Extract the [x, y] coordinate from the center of the cell holding the provided text.  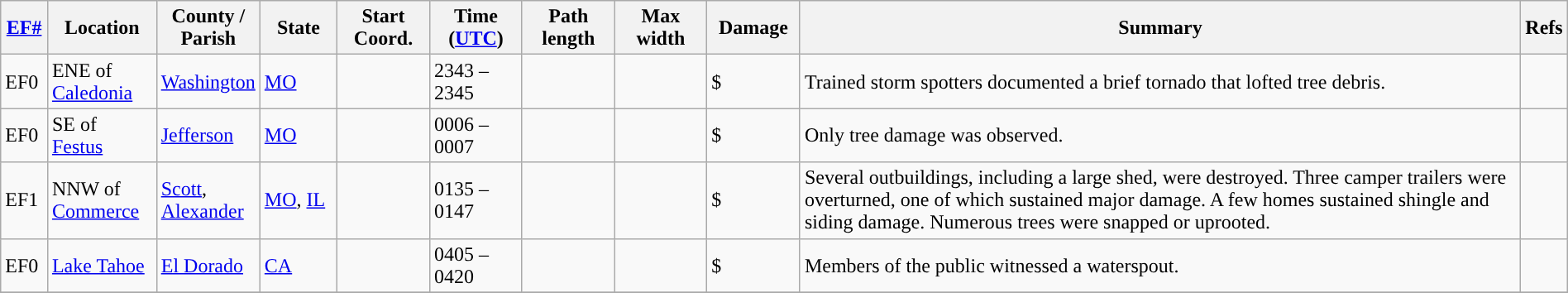
Trained storm spotters documented a brief tornado that lofted tree debris. [1159, 81]
0006 – 0007 [476, 136]
El Dorado [208, 265]
Scott, Alexander [208, 200]
ENE of Caledonia [102, 81]
Summary [1159, 28]
Washington [208, 81]
Refs [1545, 28]
Members of the public witnessed a waterspout. [1159, 265]
EF1 [25, 200]
SE of Festus [102, 136]
CA [298, 265]
Time (UTC) [476, 28]
EF# [25, 28]
Lake Tahoe [102, 265]
Start Coord. [383, 28]
MO, IL [298, 200]
0135 – 0147 [476, 200]
Path length [568, 28]
Max width [660, 28]
County / Parish [208, 28]
Jefferson [208, 136]
Damage [754, 28]
State [298, 28]
0405 – 0420 [476, 265]
2343 – 2345 [476, 81]
NNW of Commerce [102, 200]
Location [102, 28]
Only tree damage was observed. [1159, 136]
